Return the [X, Y] coordinate for the center point of the cell that contains the specified text.  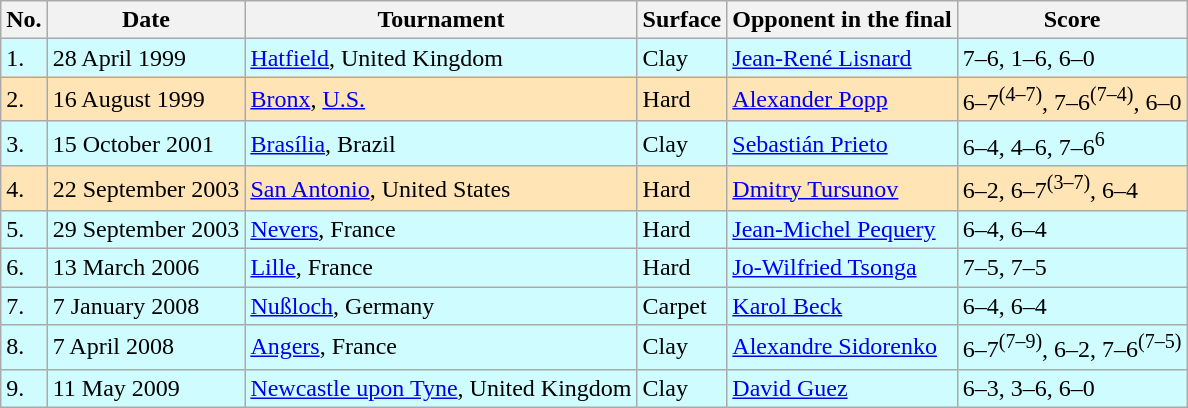
Hatfield, United Kingdom [441, 58]
Tournament [441, 20]
No. [24, 20]
2. [24, 100]
Nevers, France [441, 230]
11 May 2009 [146, 388]
6. [24, 268]
29 September 2003 [146, 230]
6–4, 4–6, 7–66 [1072, 144]
Surface [682, 20]
Lille, France [441, 268]
Nußloch, Germany [441, 306]
8. [24, 348]
Jean-Michel Pequery [842, 230]
7–6, 1–6, 6–0 [1072, 58]
Opponent in the final [842, 20]
San Antonio, United States [441, 188]
5. [24, 230]
4. [24, 188]
Newcastle upon Tyne, United Kingdom [441, 388]
Angers, France [441, 348]
Jo-Wilfried Tsonga [842, 268]
6–7(4–7), 7–6(7–4), 6–0 [1072, 100]
9. [24, 388]
7. [24, 306]
Dmitry Tursunov [842, 188]
1. [24, 58]
6–3, 3–6, 6–0 [1072, 388]
Score [1072, 20]
13 March 2006 [146, 268]
7 April 2008 [146, 348]
Alexandre Sidorenko [842, 348]
6–2, 6–7(3–7), 6–4 [1072, 188]
Jean-René Lisnard [842, 58]
Carpet [682, 306]
Sebastián Prieto [842, 144]
Brasília, Brazil [441, 144]
Bronx, U.S. [441, 100]
Alexander Popp [842, 100]
6–7(7–9), 6–2, 7–6(7–5) [1072, 348]
Karol Beck [842, 306]
28 April 1999 [146, 58]
7 January 2008 [146, 306]
David Guez [842, 388]
16 August 1999 [146, 100]
22 September 2003 [146, 188]
15 October 2001 [146, 144]
Date [146, 20]
3. [24, 144]
7–5, 7–5 [1072, 268]
